Identify which cell holds the provided text, then report its (x, y) central coordinate. 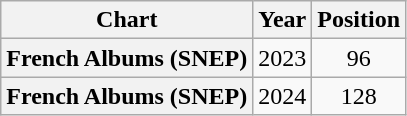
2023 (282, 58)
2024 (282, 96)
Year (282, 20)
Chart (127, 20)
96 (359, 58)
128 (359, 96)
Position (359, 20)
